Search for the cell housing the specified text and yield its (X, Y) center coordinate. 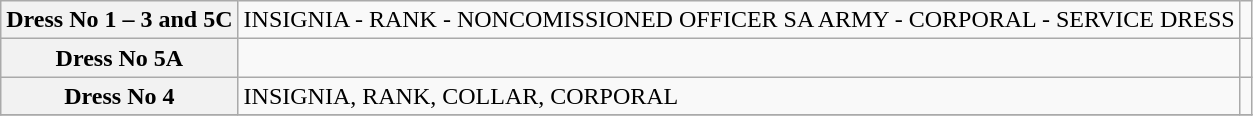
Dress No 5A (120, 58)
Dress No 4 (120, 96)
INSIGNIA, RANK, COLLAR, CORPORAL (739, 96)
Dress No 1 – 3 and 5C (120, 20)
INSIGNIA - RANK - NONCOMISSIONED OFFICER SA ARMY - CORPORAL - SERVICE DRESS (739, 20)
